Search for the cell housing the specified text and yield its [x, y] center coordinate. 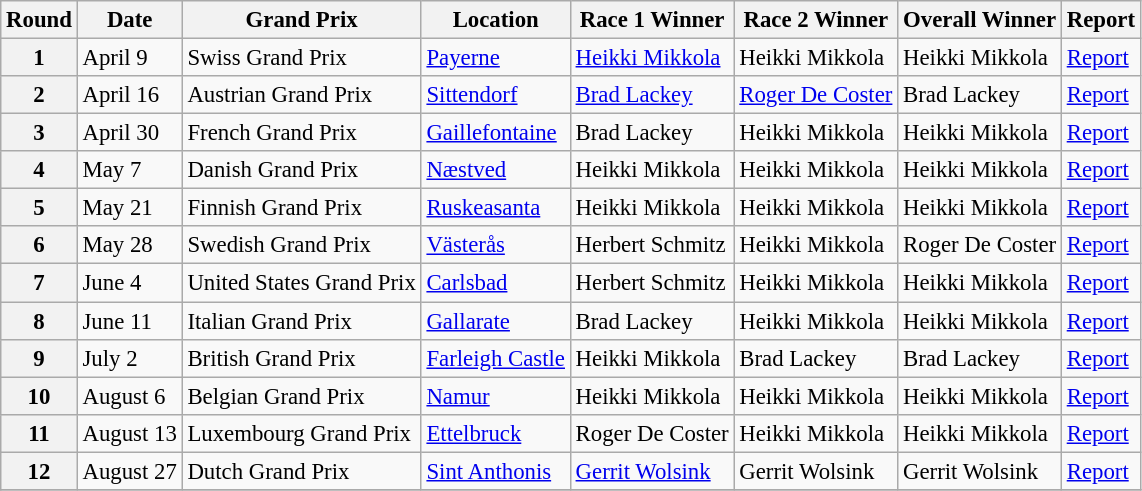
6 [39, 245]
Swedish Grand Prix [302, 245]
Farleigh Castle [496, 358]
Gaillefontaine [496, 133]
May 28 [130, 245]
Gallarate [496, 321]
Austrian Grand Prix [302, 95]
4 [39, 170]
August 13 [130, 433]
Sint Anthonis [496, 471]
Swiss Grand Prix [302, 58]
12 [39, 471]
Payerne [496, 58]
Carlsbad [496, 283]
7 [39, 283]
1 [39, 58]
Västerås [496, 245]
Belgian Grand Prix [302, 396]
United States Grand Prix [302, 283]
May 21 [130, 208]
Ettelbruck [496, 433]
June 11 [130, 321]
Namur [496, 396]
2 [39, 95]
5 [39, 208]
Danish Grand Prix [302, 170]
August 27 [130, 471]
8 [39, 321]
British Grand Prix [302, 358]
Grand Prix [302, 20]
9 [39, 358]
Sittendorf [496, 95]
April 30 [130, 133]
Næstved [496, 170]
Finnish Grand Prix [302, 208]
April 9 [130, 58]
Race 2 Winner [816, 20]
August 6 [130, 396]
April 16 [130, 95]
Ruskeasanta [496, 208]
11 [39, 433]
10 [39, 396]
Luxembourg Grand Prix [302, 433]
3 [39, 133]
Race 1 Winner [652, 20]
Round [39, 20]
French Grand Prix [302, 133]
Italian Grand Prix [302, 321]
Location [496, 20]
June 4 [130, 283]
Overall Winner [980, 20]
Dutch Grand Prix [302, 471]
May 7 [130, 170]
July 2 [130, 358]
Date [130, 20]
